Identify which cell holds the provided text, then report its [x, y] central coordinate. 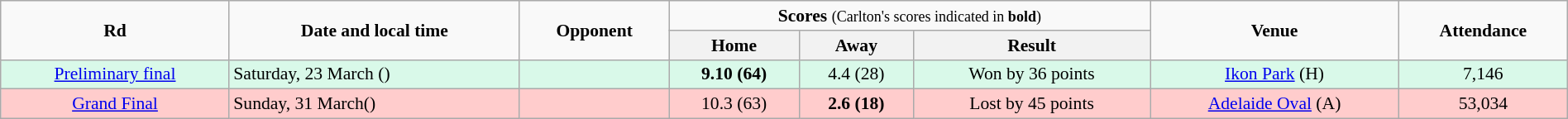
Grand Final [116, 104]
Date and local time [374, 30]
Sunday, 31 March() [374, 104]
9.10 (64) [734, 74]
Adelaide Oval (A) [1275, 104]
Opponent [594, 30]
10.3 (63) [734, 104]
7,146 [1483, 74]
2.6 (18) [856, 104]
Won by 36 points [1031, 74]
4.4 (28) [856, 74]
Rd [116, 30]
Venue [1275, 30]
Saturday, 23 March () [374, 74]
Scores (Carlton's scores indicated in bold) [910, 16]
Home [734, 45]
Lost by 45 points [1031, 104]
Ikon Park (H) [1275, 74]
53,034 [1483, 104]
Result [1031, 45]
Away [856, 45]
Attendance [1483, 30]
Preliminary final [116, 74]
